Identify which cell holds the provided text, then report its [x, y] central coordinate. 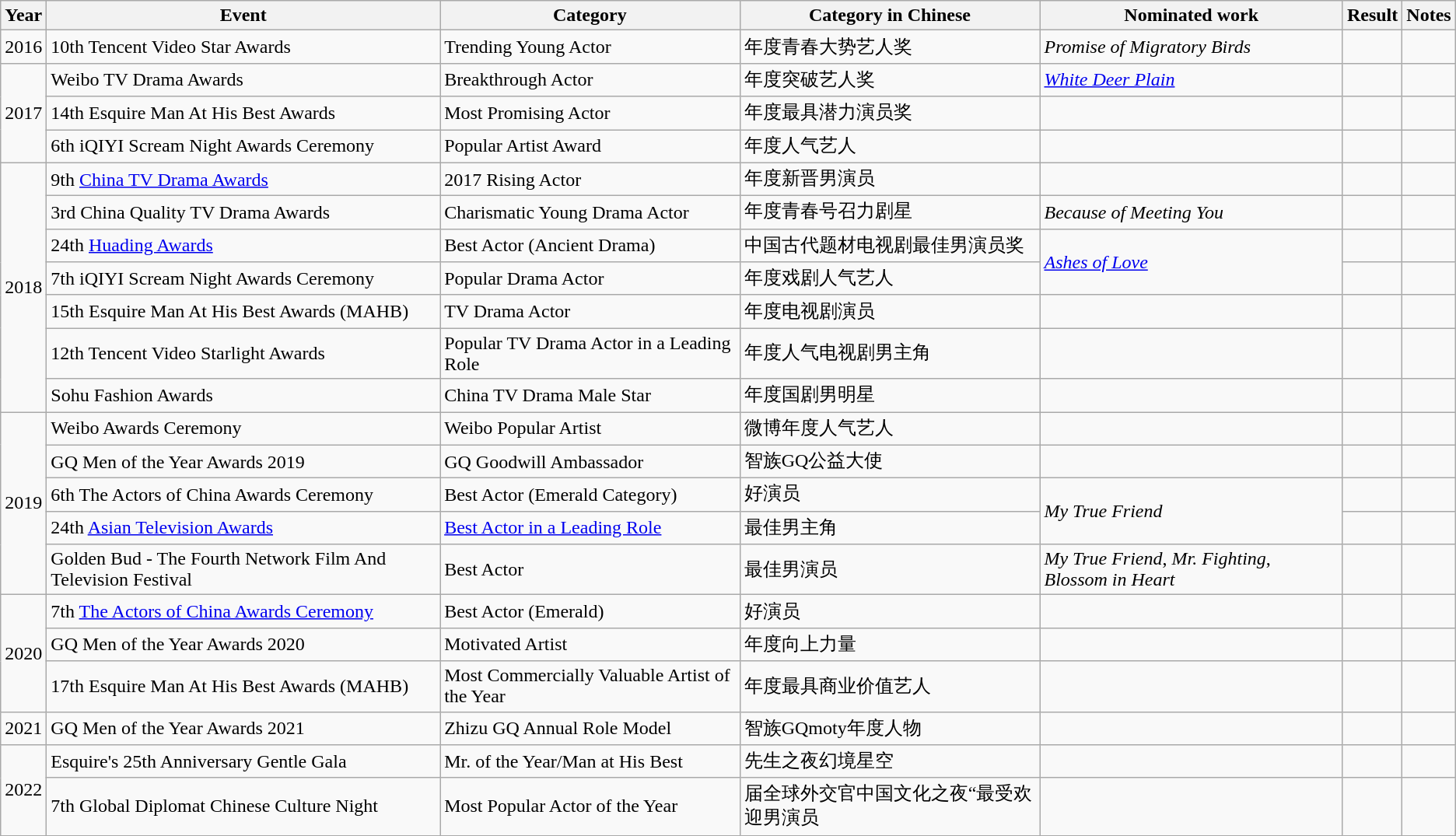
6th iQIYI Scream Night Awards Ceremony [243, 146]
Event [243, 16]
Ashes of Love [1192, 261]
Trending Young Actor [590, 47]
Category in Chinese [890, 16]
年度电视剧演员 [890, 311]
GQ Men of the Year Awards 2021 [243, 728]
Sohu Fashion Awards [243, 395]
10th Tencent Video Star Awards [243, 47]
Promise of Migratory Birds [1192, 47]
24th Asian Television Awards [243, 527]
智族GQ公益大使 [890, 462]
年度戏剧人气艺人 [890, 278]
China TV Drama Male Star [590, 395]
7th The Actors of China Awards Ceremony [243, 611]
届全球外交官中国文化之夜“最受欢迎男演员 [890, 806]
Esquire's 25th Anniversary Gentle Gala [243, 762]
先生之夜幻境星空 [890, 762]
GQ Men of the Year Awards 2020 [243, 644]
Category [590, 16]
年度新晋男演员 [890, 179]
年度突破艺人奖 [890, 79]
年度最具商业价值艺人 [890, 686]
年度人气电视剧男主角 [890, 353]
年度向上力量 [890, 644]
Weibo TV Drama Awards [243, 79]
2018 [23, 287]
Most Promising Actor [590, 114]
White Deer Plain [1192, 79]
2017 Rising Actor [590, 179]
年度最具潜力演员奖 [890, 114]
Mr. of the Year/Man at His Best [590, 762]
Result [1372, 16]
微博年度人气艺人 [890, 429]
年度青春大势艺人奖 [890, 47]
Golden Bud - The Fourth Network Film And Television Festival [243, 569]
2021 [23, 728]
My True Friend, Mr. Fighting, Blossom in Heart [1192, 569]
9th China TV Drama Awards [243, 179]
GQ Goodwill Ambassador [590, 462]
年度青春号召力剧星 [890, 213]
智族GQmoty年度人物 [890, 728]
TV Drama Actor [590, 311]
Best Actor in a Leading Role [590, 527]
Best Actor (Emerald Category) [590, 495]
Motivated Artist [590, 644]
Most Popular Actor of the Year [590, 806]
My True Friend [1192, 512]
Because of Meeting You [1192, 213]
14th Esquire Man At His Best Awards [243, 114]
Best Actor (Emerald) [590, 611]
中国古代题材电视剧最佳男演员奖 [890, 246]
2022 [23, 790]
Weibo Awards Ceremony [243, 429]
7th Global Diplomat Chinese Culture Night [243, 806]
2020 [23, 653]
年度人气艺人 [890, 146]
GQ Men of the Year Awards 2019 [243, 462]
3rd China Quality TV Drama Awards [243, 213]
15th Esquire Man At His Best Awards (MAHB) [243, 311]
最佳男演员 [890, 569]
2016 [23, 47]
Zhizu GQ Annual Role Model [590, 728]
最佳男主角 [890, 527]
Popular Drama Actor [590, 278]
Best Actor (Ancient Drama) [590, 246]
6th The Actors of China Awards Ceremony [243, 495]
Popular Artist Award [590, 146]
12th Tencent Video Starlight Awards [243, 353]
Nominated work [1192, 16]
年度国剧男明星 [890, 395]
Year [23, 16]
Popular TV Drama Actor in a Leading Role [590, 353]
17th Esquire Man At His Best Awards (MAHB) [243, 686]
2017 [23, 113]
Most Commercially Valuable Artist of the Year [590, 686]
Breakthrough Actor [590, 79]
Charismatic Young Drama Actor [590, 213]
Weibo Popular Artist [590, 429]
Best Actor [590, 569]
24th Huading Awards [243, 246]
2019 [23, 504]
Notes [1429, 16]
7th iQIYI Scream Night Awards Ceremony [243, 278]
